Provide the (X, Y) coordinate of the cell's center where the given text is located.  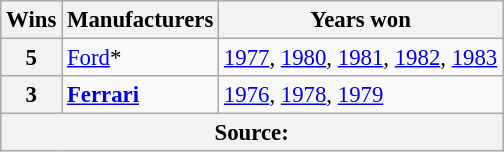
1976, 1978, 1979 (361, 95)
1977, 1980, 1981, 1982, 1983 (361, 58)
3 (32, 95)
5 (32, 58)
Ferrari (140, 95)
Wins (32, 20)
Source: (252, 133)
Years won (361, 20)
Manufacturers (140, 20)
Ford* (140, 58)
